Find where the given text appears and provide that cell's center as [x, y] coordinate. 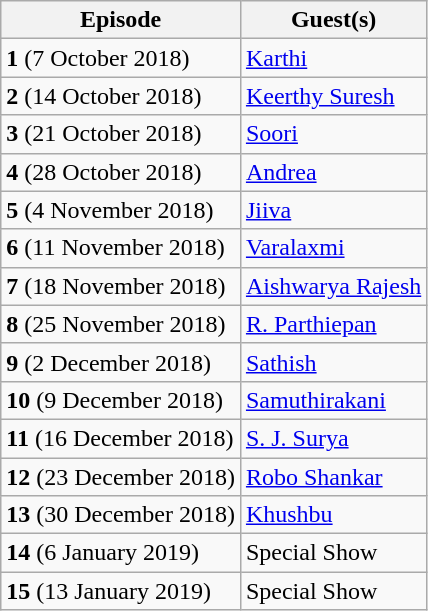
Sathish [333, 362]
14 (6 January 2019) [121, 553]
11 (16 December 2018) [121, 438]
Soori [333, 134]
Andrea [333, 172]
12 (23 December 2018) [121, 477]
S. J. Surya [333, 438]
Aishwarya Rajesh [333, 286]
9 (2 December 2018) [121, 362]
R. Parthiepan [333, 324]
4 (28 October 2018) [121, 172]
6 (11 November 2018) [121, 248]
Guest(s) [333, 20]
3 (21 October 2018) [121, 134]
15 (13 January 2019) [121, 591]
5 (4 November 2018) [121, 210]
7 (18 November 2018) [121, 286]
13 (30 December 2018) [121, 515]
2 (14 October 2018) [121, 96]
Jiiva [333, 210]
Varalaxmi [333, 248]
Keerthy Suresh [333, 96]
Robo Shankar [333, 477]
Samuthirakani [333, 400]
1 (7 October 2018) [121, 58]
Episode [121, 20]
Khushbu [333, 515]
10 (9 December 2018) [121, 400]
8 (25 November 2018) [121, 324]
Karthi [333, 58]
